Determine the (X, Y) coordinate at the center of the cell enclosing the given text.  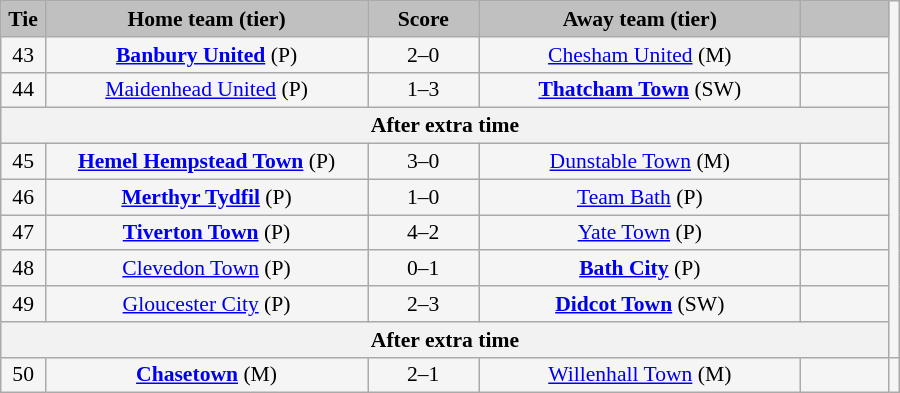
Away team (tier) (640, 19)
Hemel Hempstead Town (P) (207, 162)
49 (24, 304)
1–0 (424, 197)
0–1 (424, 269)
44 (24, 90)
50 (24, 375)
Banbury United (P) (207, 55)
2–0 (424, 55)
2–3 (424, 304)
43 (24, 55)
Willenhall Town (M) (640, 375)
Gloucester City (P) (207, 304)
Chasetown (M) (207, 375)
Dunstable Town (M) (640, 162)
47 (24, 233)
Clevedon Town (P) (207, 269)
Team Bath (P) (640, 197)
2–1 (424, 375)
Maidenhead United (P) (207, 90)
Tiverton Town (P) (207, 233)
Score (424, 19)
4–2 (424, 233)
Didcot Town (SW) (640, 304)
Thatcham Town (SW) (640, 90)
Chesham United (M) (640, 55)
3–0 (424, 162)
Home team (tier) (207, 19)
46 (24, 197)
Merthyr Tydfil (P) (207, 197)
Tie (24, 19)
Yate Town (P) (640, 233)
48 (24, 269)
45 (24, 162)
1–3 (424, 90)
Bath City (P) (640, 269)
